Return the [x, y] coordinate for the center point of the cell that contains the specified text.  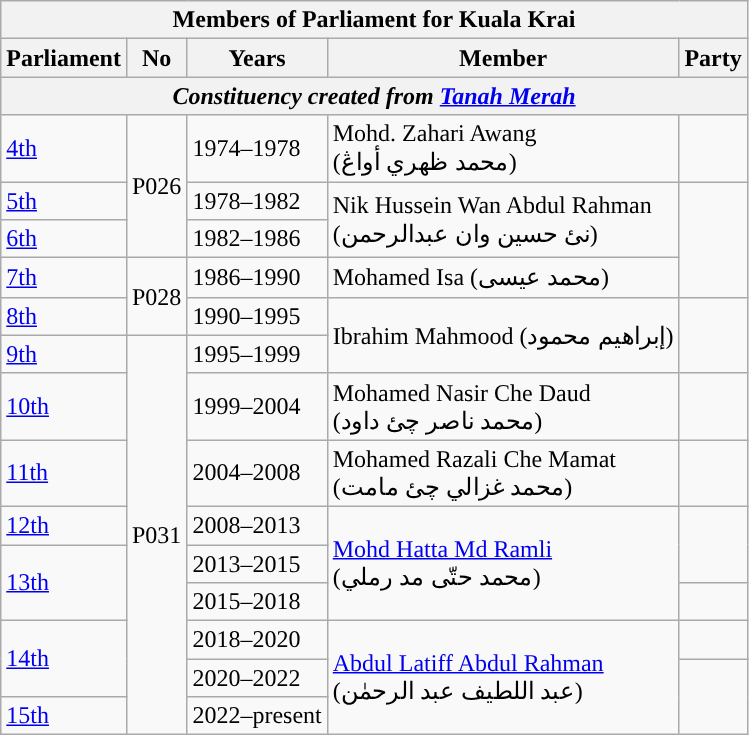
5th [64, 201]
1974–1978 [257, 148]
1982–1986 [257, 239]
P031 [156, 535]
Constituency created from Tanah Merah [374, 96]
1990–1995 [257, 316]
2008–2013 [257, 525]
Ibrahim Mahmood (إبراهيم محمود) [503, 335]
1999–2004 [257, 406]
1978–1982 [257, 201]
4th [64, 148]
15th [64, 716]
Mohamed Razali Che Mamat (محمد غزالي چئ مامت) [503, 474]
14th [64, 659]
8th [64, 316]
Abdul Latiff Abdul Rahman (عبد اللطيف عبد الرحمٰن) [503, 678]
9th [64, 354]
1995–1999 [257, 354]
2015–2018 [257, 602]
2013–2015 [257, 563]
Members of Parliament for Kuala Krai [374, 20]
10th [64, 406]
7th [64, 278]
P026 [156, 186]
Mohd. Zahari Awang (محمد ظهري أواڠ) [503, 148]
Mohd Hatta Md Ramli (محمد حتّى مد رملي) [503, 563]
13th [64, 582]
No [156, 58]
2004–2008 [257, 474]
2020–2022 [257, 678]
Party [713, 58]
1986–1990 [257, 278]
Member [503, 58]
2018–2020 [257, 640]
Mohamed Nasir Che Daud (محمد ناصر چئ داود) [503, 406]
2022–present [257, 716]
Parliament [64, 58]
Mohamed Isa (محمد عيسى) [503, 278]
11th [64, 474]
P028 [156, 297]
Nik Hussein Wan Abdul Rahman (نئ حسين وان عبدالرحمن) [503, 220]
12th [64, 525]
6th [64, 239]
Years [257, 58]
